Output the [X, Y] coordinate of the center of the cell containing the given text.  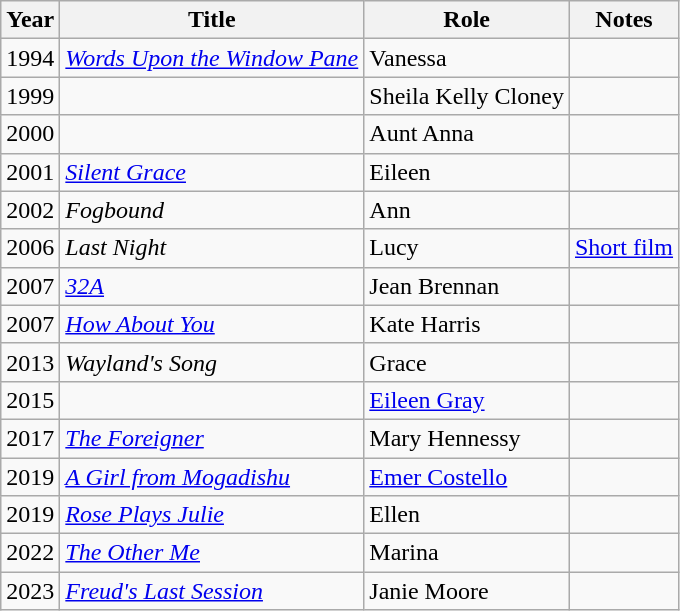
Sheila Kelly Cloney [467, 96]
2015 [30, 400]
Jean Brennan [467, 286]
2023 [30, 591]
The Other Me [212, 553]
Marina [467, 553]
A Girl from Mogadishu [212, 477]
Lucy [467, 248]
Eileen [467, 172]
Grace [467, 362]
Ellen [467, 515]
Wayland's Song [212, 362]
Words Upon the Window Pane [212, 58]
Kate Harris [467, 324]
Fogbound [212, 210]
Vanessa [467, 58]
Role [467, 20]
Title [212, 20]
Freud's Last Session [212, 591]
Notes [624, 20]
How About You [212, 324]
Silent Grace [212, 172]
Last Night [212, 248]
Janie Moore [467, 591]
Ann [467, 210]
1999 [30, 96]
Year [30, 20]
2013 [30, 362]
2006 [30, 248]
Short film [624, 248]
Rose Plays Julie [212, 515]
The Foreigner [212, 438]
2017 [30, 438]
Mary Hennessy [467, 438]
2000 [30, 134]
1994 [30, 58]
2002 [30, 210]
2001 [30, 172]
32A [212, 286]
Eileen Gray [467, 400]
Aunt Anna [467, 134]
Emer Costello [467, 477]
2022 [30, 553]
